Capture the cell that displays the provided text and extract its (x, y) central coordinate. 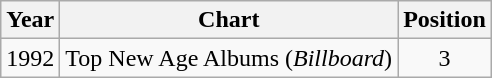
Top New Age Albums (Billboard) (229, 58)
Position (445, 20)
1992 (30, 58)
3 (445, 58)
Year (30, 20)
Chart (229, 20)
